Extract the (X, Y) coordinate from the center of the cell holding the provided text.  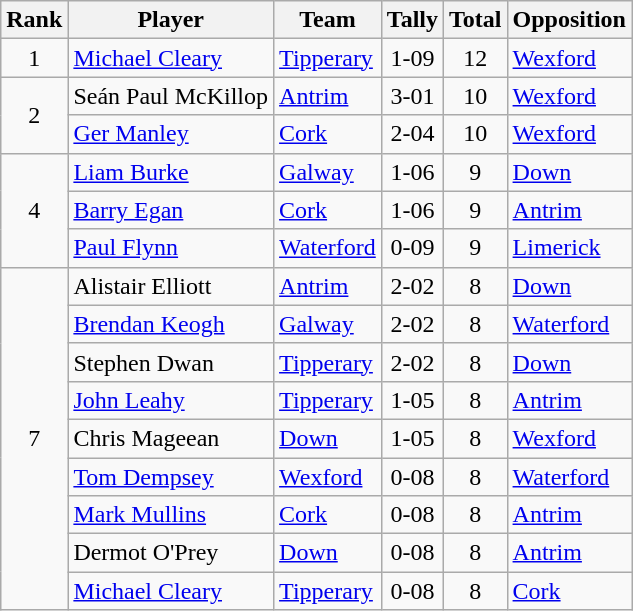
Limerick (569, 248)
3-01 (412, 96)
Paul Flynn (171, 248)
Ger Manley (171, 134)
Team (328, 20)
Player (171, 20)
Liam Burke (171, 172)
Total (476, 20)
1-09 (412, 58)
1 (34, 58)
Brendan Keogh (171, 324)
Chris Mageean (171, 438)
Barry Egan (171, 210)
Stephen Dwan (171, 362)
Tally (412, 20)
Opposition (569, 20)
12 (476, 58)
Dermot O'Prey (171, 553)
Seán Paul McKillop (171, 96)
4 (34, 210)
Alistair Elliott (171, 286)
2-04 (412, 134)
Tom Dempsey (171, 477)
John Leahy (171, 400)
7 (34, 438)
2 (34, 115)
Rank (34, 20)
Mark Mullins (171, 515)
0-09 (412, 248)
